Search for the cell housing the specified text and yield its (X, Y) center coordinate. 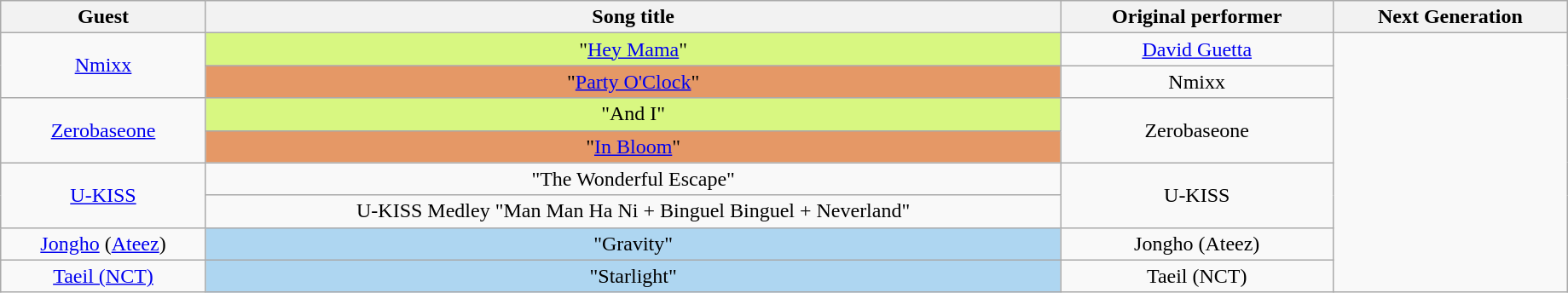
"In Bloom" (633, 146)
Guest (103, 17)
U-KISS Medley "Man Man Ha Ni + Binguel Binguel + Neverland" (633, 211)
"Starlight" (633, 276)
"The Wonderful Escape" (633, 179)
"And I" (633, 114)
"Party O'Clock" (633, 82)
"Hey Mama" (633, 49)
"Gravity" (633, 244)
David Guetta (1197, 49)
Song title (633, 17)
Original performer (1197, 17)
Next Generation (1449, 17)
